From the cell containing the given text, extract its center point as [X, Y] coordinate. 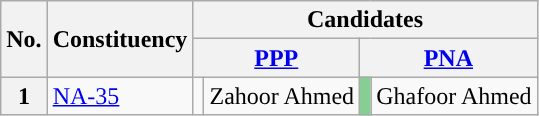
PPP [276, 58]
Constituency [120, 39]
NA-35 [120, 96]
Zahoor Ahmed [282, 96]
No. [24, 39]
Candidates [365, 20]
1 [24, 96]
PNA [448, 58]
Ghafoor Ahmed [454, 96]
